From the cell containing the given text, extract its center point as [X, Y] coordinate. 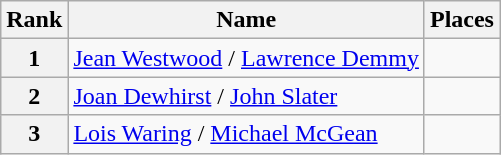
2 [34, 96]
1 [34, 58]
Jean Westwood / Lawrence Demmy [246, 58]
Lois Waring / Michael McGean [246, 134]
Places [462, 20]
Joan Dewhirst / John Slater [246, 96]
Rank [34, 20]
3 [34, 134]
Name [246, 20]
